Output the (x, y) coordinate of the center of the cell containing the given text.  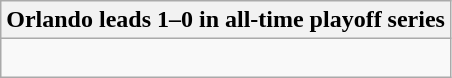
Orlando leads 1–0 in all-time playoff series (226, 20)
